From the cell containing the given text, extract its center point as (X, Y) coordinate. 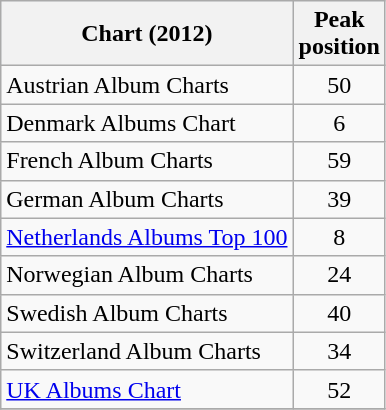
50 (339, 85)
German Album Charts (147, 199)
Switzerland Album Charts (147, 351)
8 (339, 237)
Netherlands Albums Top 100 (147, 237)
52 (339, 389)
Denmark Albums Chart (147, 123)
34 (339, 351)
24 (339, 275)
39 (339, 199)
59 (339, 161)
6 (339, 123)
French Album Charts (147, 161)
Peakposition (339, 34)
Swedish Album Charts (147, 313)
UK Albums Chart (147, 389)
Norwegian Album Charts (147, 275)
Austrian Album Charts (147, 85)
40 (339, 313)
Chart (2012) (147, 34)
